Detect which cell encompasses the target text, then output its [X, Y] center coordinate. 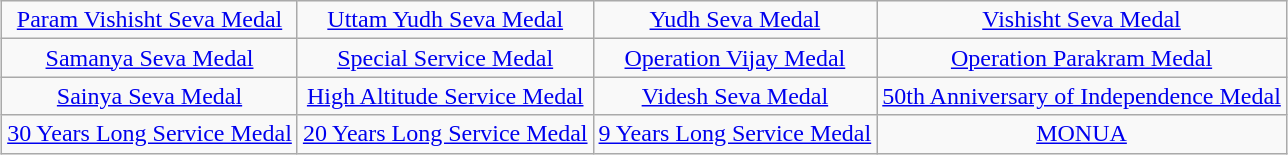
9 Years Long Service Medal [735, 134]
30 Years Long Service Medal [150, 134]
20 Years Long Service Medal [445, 134]
Samanya Seva Medal [150, 58]
Uttam Yudh Seva Medal [445, 20]
Operation Parakram Medal [1082, 58]
Sainya Seva Medal [150, 96]
Vishisht Seva Medal [1082, 20]
Operation Vijay Medal [735, 58]
Yudh Seva Medal [735, 20]
50th Anniversary of Independence Medal [1082, 96]
Param Vishisht Seva Medal [150, 20]
MONUA [1082, 134]
Special Service Medal [445, 58]
High Altitude Service Medal [445, 96]
Videsh Seva Medal [735, 96]
